Find where the given text appears and provide that cell's center as (x, y) coordinate. 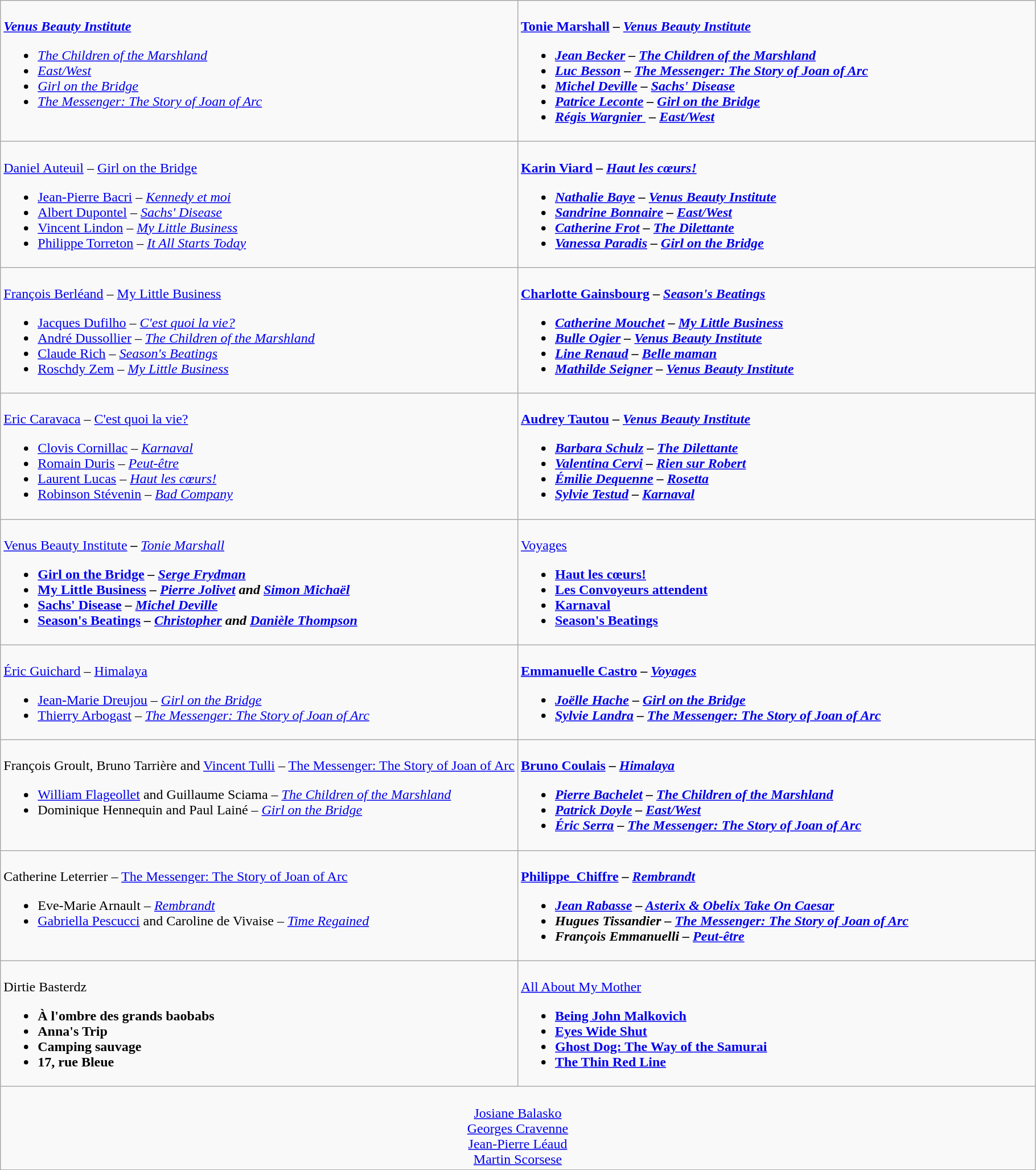
Dirtie BasterdzÀ l'ombre des grands baobabsAnna's TripCamping sauvage17, rue Bleue (260, 1023)
Catherine Leterrier – The Messenger: The Story of Joan of ArcEve-Marie Arnault – RembrandtGabriella Pescucci and Caroline de Vivaise – Time Regained (260, 905)
Josiane Balasko Georges Cravenne Jean-Pierre Léaud Martin Scorsese (518, 1128)
All About My MotherBeing John MalkovichEyes Wide ShutGhost Dog: The Way of the SamuraiThe Thin Red Line (776, 1023)
VoyagesHaut les cœurs!Les Convoyeurs attendentKarnavalSeason's Beatings (776, 582)
Eric Caravaca – C'est quoi la vie?Clovis Cornillac – KarnavalRomain Duris – Peut-êtreLaurent Lucas – Haut les cœurs!Robinson Stévenin – Bad Company (260, 456)
Emmanuelle Castro – VoyagesJoëlle Hache – Girl on the BridgeSylvie Landra – The Messenger: The Story of Joan of Arc (776, 692)
Venus Beauty InstituteThe Children of the MarshlandEast/WestGirl on the BridgeThe Messenger: The Story of Joan of Arc (260, 71)
Bruno Coulais – HimalayaPierre Bachelet – The Children of the MarshlandPatrick Doyle – East/WestÉric Serra – The Messenger: The Story of Joan of Arc (776, 795)
Éric Guichard – HimalayaJean-Marie Dreujou – Girl on the BridgeThierry Arbogast – The Messenger: The Story of Joan of Arc (260, 692)
